From the cell containing the given text, extract its center point as [X, Y] coordinate. 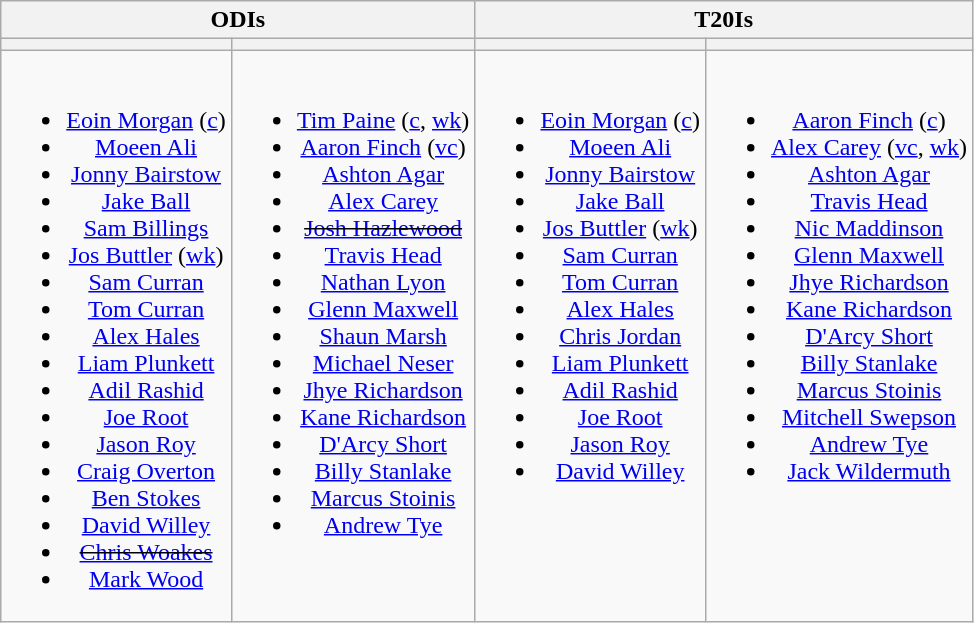
ODIs [238, 20]
T20Is [724, 20]
